Search for the cell housing the specified text and yield its (x, y) center coordinate. 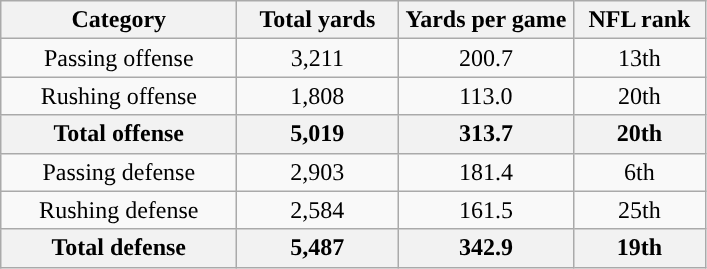
Total defense (119, 248)
Category (119, 20)
13th (640, 58)
Yards per game (486, 20)
2,584 (318, 210)
200.7 (486, 58)
Passing defense (119, 172)
5,487 (318, 248)
Total yards (318, 20)
1,808 (318, 96)
2,903 (318, 172)
25th (640, 210)
NFL rank (640, 20)
6th (640, 172)
113.0 (486, 96)
Total offense (119, 134)
Rushing defense (119, 210)
342.9 (486, 248)
Passing offense (119, 58)
3,211 (318, 58)
Rushing offense (119, 96)
5,019 (318, 134)
161.5 (486, 210)
181.4 (486, 172)
313.7 (486, 134)
19th (640, 248)
